Scan for the cell matching the given text and deliver its [x, y] coordinate at center. 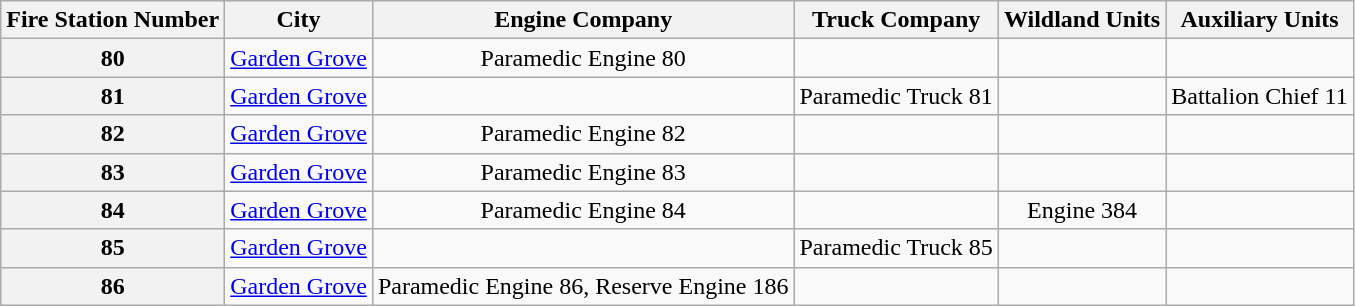
City [299, 20]
Paramedic Engine 82 [583, 134]
85 [113, 248]
Engine Company [583, 20]
Fire Station Number [113, 20]
84 [113, 210]
Battalion Chief 11 [1260, 96]
Paramedic Engine 84 [583, 210]
Wildland Units [1082, 20]
80 [113, 58]
Engine 384 [1082, 210]
Auxiliary Units [1260, 20]
81 [113, 96]
82 [113, 134]
Paramedic Engine 83 [583, 172]
Truck Company [896, 20]
Paramedic Engine 80 [583, 58]
86 [113, 286]
Paramedic Truck 81 [896, 96]
Paramedic Engine 86, Reserve Engine 186 [583, 286]
Paramedic Truck 85 [896, 248]
83 [113, 172]
